Detect which cell encompasses the target text, then output its [X, Y] center coordinate. 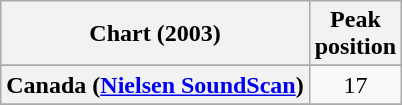
Peakposition [355, 34]
Canada (Nielsen SoundScan) [155, 85]
17 [355, 85]
Chart (2003) [155, 34]
